Scan for the cell matching the given text and deliver its [X, Y] coordinate at center. 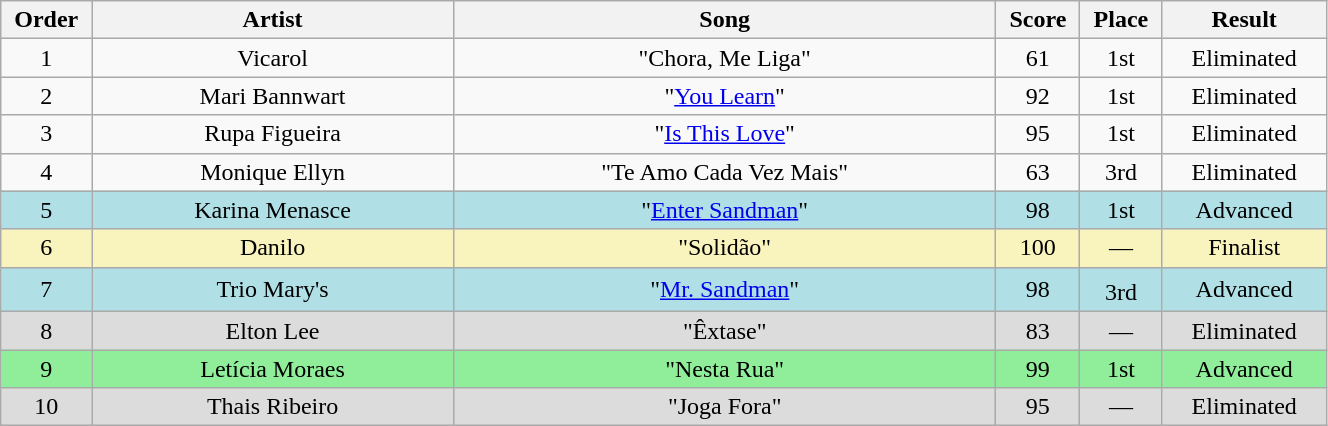
"You Learn" [724, 96]
1 [46, 58]
4 [46, 172]
3 [46, 134]
"Mr. Sandman" [724, 290]
Thais Ribeiro [273, 407]
"Êxtase" [724, 331]
Elton Lee [273, 331]
99 [1038, 369]
"Nesta Rua" [724, 369]
Finalist [1244, 248]
100 [1038, 248]
6 [46, 248]
83 [1038, 331]
"Joga Fora" [724, 407]
9 [46, 369]
Order [46, 20]
63 [1038, 172]
Letícia Moraes [273, 369]
"Is This Love" [724, 134]
Vicarol [273, 58]
"Te Amo Cada Vez Mais" [724, 172]
"Chora, Me Liga" [724, 58]
Song [724, 20]
Result [1244, 20]
61 [1038, 58]
Place [1121, 20]
"Solidão" [724, 248]
Monique Ellyn [273, 172]
Rupa Figueira [273, 134]
7 [46, 290]
"Enter Sandman" [724, 210]
Karina Menasce [273, 210]
Artist [273, 20]
92 [1038, 96]
8 [46, 331]
Score [1038, 20]
10 [46, 407]
Trio Mary's [273, 290]
Danilo [273, 248]
2 [46, 96]
Mari Bannwart [273, 96]
5 [46, 210]
